Capture the cell that displays the provided text and extract its [X, Y] central coordinate. 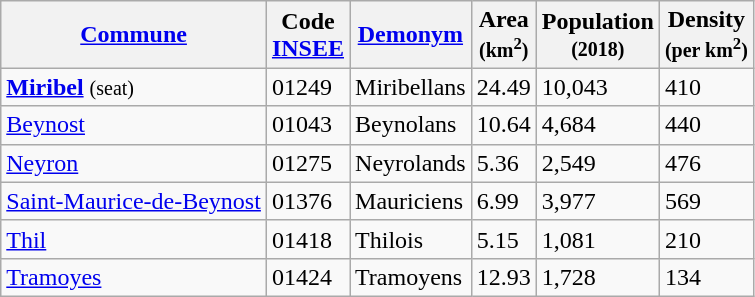
Miribel (seat) [134, 87]
Beynolans [411, 125]
Neyrolands [411, 163]
Population(2018) [598, 34]
Saint-Maurice-de-Beynost [134, 201]
5.15 [504, 239]
440 [706, 125]
2,549 [598, 163]
Tramoyes [134, 277]
134 [706, 277]
Neyron [134, 163]
01043 [308, 125]
01376 [308, 201]
10.64 [504, 125]
1,728 [598, 277]
01424 [308, 277]
12.93 [504, 277]
5.36 [504, 163]
Thilois [411, 239]
Beynost [134, 125]
Density(per km2) [706, 34]
3,977 [598, 201]
476 [706, 163]
6.99 [504, 201]
01249 [308, 87]
CodeINSEE [308, 34]
Tramoyens [411, 277]
210 [706, 239]
Commune [134, 34]
Mauriciens [411, 201]
569 [706, 201]
01275 [308, 163]
410 [706, 87]
24.49 [504, 87]
Demonym [411, 34]
Thil [134, 239]
10,043 [598, 87]
Miribellans [411, 87]
Area(km2) [504, 34]
01418 [308, 239]
4,684 [598, 125]
1,081 [598, 239]
